For the text-containing cell, return its midpoint in [x, y] coordinate format. 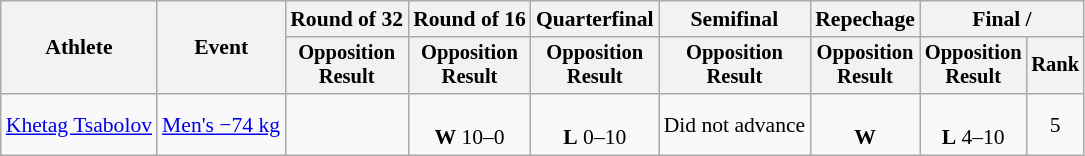
Rank [1055, 66]
L 0–10 [595, 124]
Athlete [79, 48]
L 4–10 [974, 124]
Quarterfinal [595, 19]
Round of 32 [346, 19]
Round of 16 [470, 19]
Final / [1002, 19]
Did not advance [735, 124]
5 [1055, 124]
Semifinal [735, 19]
W 10–0 [470, 124]
Men's −74 kg [221, 124]
Khetag Tsabolov [79, 124]
Event [221, 48]
W [865, 124]
Repechage [865, 19]
